From the cell containing the given text, extract its center point as (X, Y) coordinate. 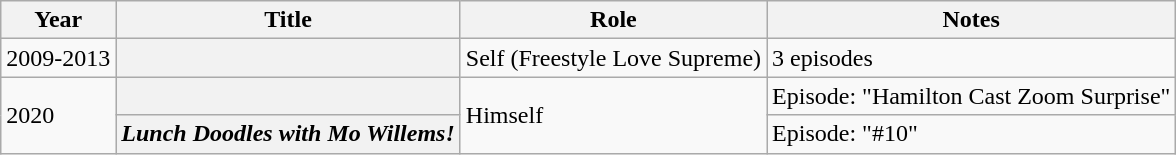
Himself (613, 115)
Episode: "#10" (972, 134)
Episode: "Hamilton Cast Zoom Surprise" (972, 96)
Title (288, 20)
Lunch Doodles with Mo Willems! (288, 134)
Self (Freestyle Love Supreme) (613, 58)
2020 (58, 115)
Role (613, 20)
Notes (972, 20)
2009-2013 (58, 58)
Year (58, 20)
3 episodes (972, 58)
